From the cell containing the given text, extract its center point as [x, y] coordinate. 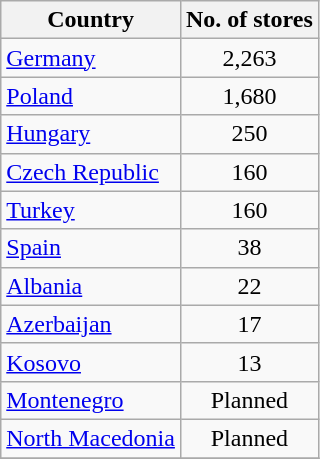
38 [249, 248]
North Macedonia [91, 438]
13 [249, 362]
22 [249, 286]
Montenegro [91, 400]
No. of stores [249, 20]
Czech Republic [91, 172]
Hungary [91, 134]
Turkey [91, 210]
1,680 [249, 96]
Poland [91, 96]
Country [91, 20]
Albania [91, 286]
Germany [91, 58]
2,263 [249, 58]
250 [249, 134]
17 [249, 324]
Kosovo [91, 362]
Spain [91, 248]
Azerbaijan [91, 324]
